Search for the cell housing the specified text and yield its (x, y) center coordinate. 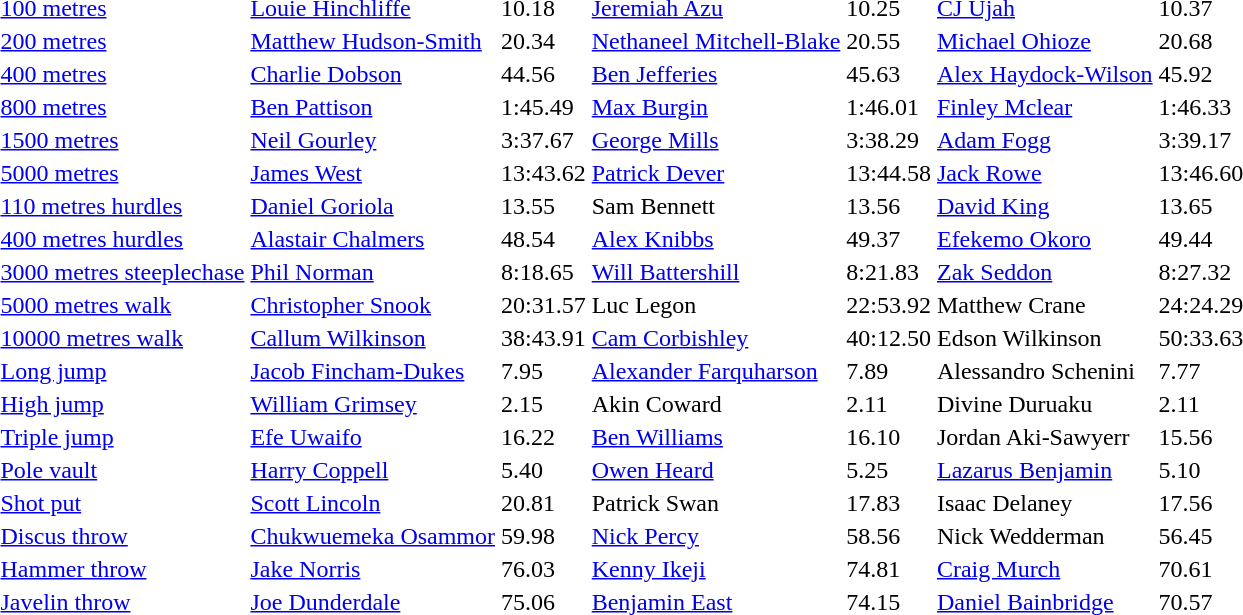
Christopher Snook (373, 305)
Alex Haydock-Wilson (1044, 74)
Sam Bennett (716, 206)
Alessandro Schenini (1044, 371)
Phil Norman (373, 272)
Chukwuemeka Osammor (373, 536)
45.63 (889, 74)
13:43.62 (544, 173)
Daniel Goriola (373, 206)
13:44.58 (889, 173)
Patrick Swan (716, 503)
Nethaneel Mitchell-Blake (716, 41)
Efe Uwaifo (373, 437)
1:45.49 (544, 107)
David King (1044, 206)
Jake Norris (373, 569)
3:38.29 (889, 140)
Craig Murch (1044, 569)
38:43.91 (544, 338)
Scott Lincoln (373, 503)
13.56 (889, 206)
20:31.57 (544, 305)
1:46.01 (889, 107)
Callum Wilkinson (373, 338)
Lazarus Benjamin (1044, 470)
Will Battershill (716, 272)
Max Burgin (716, 107)
74.81 (889, 569)
Cam Corbishley (716, 338)
Harry Coppell (373, 470)
7.89 (889, 371)
Patrick Dever (716, 173)
Jordan Aki-Sawyerr (1044, 437)
William Grimsey (373, 404)
76.03 (544, 569)
20.81 (544, 503)
Charlie Dobson (373, 74)
Luc Legon (716, 305)
Zak Seddon (1044, 272)
Nick Percy (716, 536)
Ben Jefferies (716, 74)
George Mills (716, 140)
Alex Knibbs (716, 239)
Finley Mclear (1044, 107)
Kenny Ikeji (716, 569)
16.22 (544, 437)
Neil Gourley (373, 140)
8:21.83 (889, 272)
58.56 (889, 536)
13.55 (544, 206)
3:37.67 (544, 140)
Efekemo Okoro (1044, 239)
16.10 (889, 437)
James West (373, 173)
Adam Fogg (1044, 140)
Matthew Hudson-Smith (373, 41)
Akin Coward (716, 404)
Ben Williams (716, 437)
44.56 (544, 74)
Jacob Fincham-Dukes (373, 371)
40:12.50 (889, 338)
17.83 (889, 503)
5.25 (889, 470)
Owen Heard (716, 470)
Matthew Crane (1044, 305)
2.11 (889, 404)
7.95 (544, 371)
Alastair Chalmers (373, 239)
Alexander Farquharson (716, 371)
Edson Wilkinson (1044, 338)
20.55 (889, 41)
59.98 (544, 536)
22:53.92 (889, 305)
48.54 (544, 239)
5.40 (544, 470)
Michael Ohioze (1044, 41)
2.15 (544, 404)
49.37 (889, 239)
Isaac Delaney (1044, 503)
20.34 (544, 41)
8:18.65 (544, 272)
Ben Pattison (373, 107)
Divine Duruaku (1044, 404)
Nick Wedderman (1044, 536)
Jack Rowe (1044, 173)
